For the text-containing cell, return its midpoint in (x, y) coordinate format. 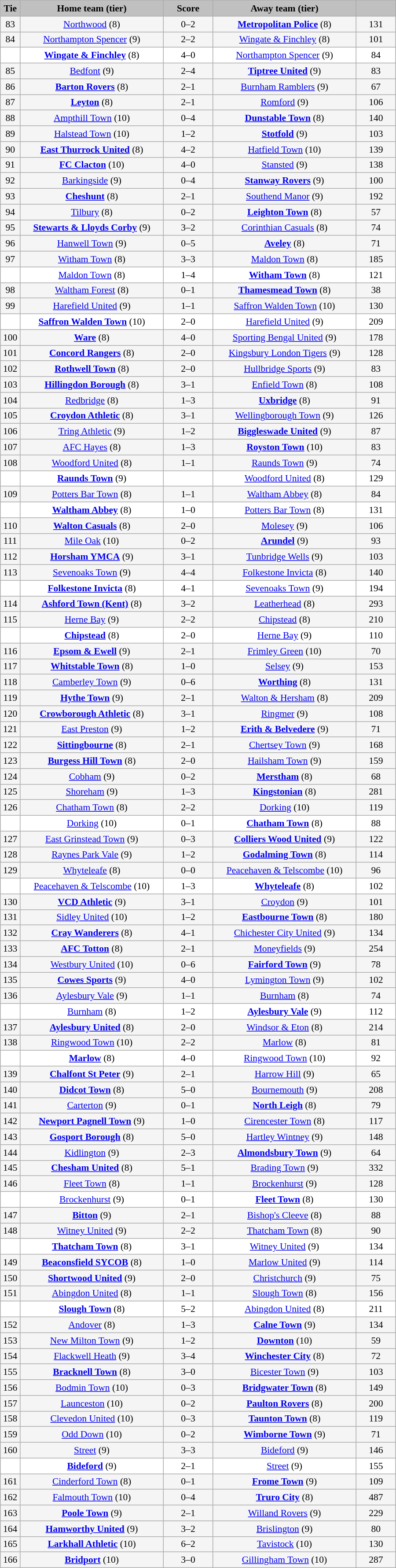
Tilbury (8) (92, 212)
293 (376, 604)
VCD Athletic (9) (92, 902)
Hullbridge Sports (9) (285, 369)
Cirencester Town (8) (285, 1121)
194 (376, 588)
5–2 (188, 1309)
East Preston (9) (92, 729)
3–4 (188, 1356)
5–1 (188, 1168)
254 (376, 949)
Shoreham (9) (92, 792)
Falmouth Town (10) (92, 1498)
Bodmin Town (10) (92, 1388)
Leyton (8) (92, 103)
161 (11, 1482)
Biggleswade United (9) (285, 432)
185 (376, 259)
97 (11, 259)
89 (11, 134)
Walton Casuals (8) (92, 526)
AFC Hayes (8) (92, 447)
Romford (9) (285, 103)
Sittingbourne (8) (92, 745)
Brislington (9) (285, 1529)
113 (11, 573)
Colliers Wood United (9) (285, 839)
287 (376, 1560)
125 (11, 792)
229 (376, 1513)
Croydon (9) (285, 902)
Tring Athletic (9) (92, 432)
180 (376, 917)
Hamworthy United (9) (92, 1529)
Selsey (9) (285, 667)
Frimley Green (10) (285, 651)
99 (11, 306)
Halstead Town (10) (92, 134)
Ampthill Town (10) (92, 118)
Rothwell Town (8) (92, 369)
85 (11, 71)
6–2 (188, 1544)
Larkhall Athletic (10) (92, 1544)
Tiptree United (9) (285, 71)
214 (376, 1027)
137 (11, 1027)
Tunbridge Wells (9) (285, 557)
163 (11, 1513)
115 (11, 620)
208 (376, 1090)
80 (376, 1529)
Bedfont (9) (92, 71)
Bitton (9) (92, 1215)
Croydon Athletic (8) (92, 416)
192 (376, 197)
Barkingside (9) (92, 181)
141 (11, 1106)
Leatherhead (8) (285, 604)
59 (376, 1341)
Stansted (9) (285, 165)
Barton Rovers (8) (92, 87)
144 (11, 1153)
Redbridge (8) (92, 400)
Stewarts & Lloyds Corby (9) (92, 228)
Northwood (8) (92, 24)
Clevedon United (10) (92, 1419)
Downton (10) (285, 1341)
0–0 (188, 871)
Enfield Town (8) (285, 385)
151 (11, 1293)
165 (11, 1544)
78 (376, 964)
Royston Town (10) (285, 447)
Wellingborough Town (9) (285, 416)
Bridport (10) (92, 1560)
Brading Town (9) (285, 1168)
124 (11, 777)
281 (376, 792)
143 (11, 1137)
Gosport Borough (8) (92, 1137)
East Grinstead Town (9) (92, 839)
Bicester Town (9) (285, 1372)
Moneyfields (9) (285, 949)
Kingsbury London Tigers (9) (285, 353)
0–5 (188, 244)
211 (376, 1309)
Flackwell Heath (9) (92, 1356)
64 (376, 1153)
Cheshunt (8) (92, 197)
94 (11, 212)
Hailsham Town (9) (285, 761)
72 (376, 1356)
Aylesbury United (8) (92, 1027)
158 (11, 1419)
154 (11, 1356)
Southend Manor (9) (285, 197)
New Milton Town (9) (92, 1341)
Bracknell Town (8) (92, 1372)
Erith & Belvedere (9) (285, 729)
67 (376, 87)
Hatfield Town (10) (285, 150)
Chesham United (8) (92, 1168)
Uxbridge (8) (285, 400)
Stanway Rovers (9) (285, 181)
Cowes Sports (9) (92, 980)
Newport Pagnell Town (9) (92, 1121)
210 (376, 620)
North Leigh (8) (285, 1106)
Away team (tier) (285, 8)
Winchester City (8) (285, 1356)
Eastbourne Town (8) (285, 917)
Tavistock (10) (285, 1544)
1–4 (188, 275)
Metropolitan Police (8) (285, 24)
Gillingham Town (10) (285, 1560)
Epsom & Ewell (9) (92, 651)
Odd Down (10) (92, 1435)
Didcot Town (8) (92, 1090)
Ashford Town (Kent) (8) (92, 604)
152 (11, 1325)
Cinderford Town (8) (92, 1482)
Corinthian Casuals (8) (285, 228)
166 (11, 1560)
147 (11, 1215)
136 (11, 996)
Dunstable Town (8) (285, 118)
118 (11, 682)
Home team (tier) (92, 8)
120 (11, 714)
Sidley United (10) (92, 917)
Almondsbury Town (9) (285, 1153)
Ringmer (9) (285, 714)
4–4 (188, 573)
116 (11, 651)
65 (376, 1074)
Waltham Forest (8) (92, 290)
Poole Town (9) (92, 1513)
107 (11, 447)
Sporting Bengal United (9) (285, 337)
Carterton (9) (92, 1106)
68 (376, 777)
200 (376, 1403)
81 (376, 1043)
487 (376, 1498)
Cobham (9) (92, 777)
Cray Wanderers (8) (92, 933)
38 (376, 290)
Chertsey Town (9) (285, 745)
Burnham Ramblers (9) (285, 87)
Worthing (8) (285, 682)
Chalfont St Peter (9) (92, 1074)
Crowborough Athletic (8) (92, 714)
104 (11, 400)
Truro City (8) (285, 1498)
Hillingdon Borough (8) (92, 385)
111 (11, 541)
Hythe Town (9) (92, 698)
95 (11, 228)
157 (11, 1403)
160 (11, 1451)
Fairford Town (9) (285, 964)
Harrow Hill (9) (285, 1074)
142 (11, 1121)
Kidlington (9) (92, 1153)
Windsor & Eton (8) (285, 1027)
Kingstonian (8) (285, 792)
Launceston (10) (92, 1403)
Raynes Park Vale (9) (92, 855)
164 (11, 1529)
2–4 (188, 71)
2–3 (188, 1153)
Camberley Town (9) (92, 682)
Wimborne Town (9) (285, 1435)
Frome Town (9) (285, 1482)
105 (11, 416)
332 (376, 1168)
162 (11, 1498)
Westbury United (10) (92, 964)
Score (188, 8)
Arundel (9) (285, 541)
Chichester City United (9) (285, 933)
Burgess Hill Town (8) (92, 761)
75 (376, 1278)
150 (11, 1278)
Molesey (9) (285, 526)
Bridgwater Town (8) (285, 1388)
4–2 (188, 150)
Stotfold (9) (285, 134)
Calne Town (9) (285, 1325)
AFC Totton (8) (92, 949)
Paulton Rovers (8) (285, 1403)
Hartley Wintney (9) (285, 1137)
Godalming Town (8) (285, 855)
Bishop's Cleeve (8) (285, 1215)
135 (11, 980)
127 (11, 839)
Bournemouth (9) (285, 1090)
Leighton Town (8) (285, 212)
168 (376, 745)
Christchurch (9) (285, 1278)
145 (11, 1168)
Hanwell Town (9) (92, 244)
Whitstable Town (8) (92, 667)
133 (11, 949)
Andover (8) (92, 1325)
Horsham YMCA (9) (92, 557)
Walton & Hersham (8) (285, 698)
FC Clacton (10) (92, 165)
Lymington Town (9) (285, 980)
70 (376, 651)
Taunton Town (8) (285, 1419)
57 (376, 212)
Aveley (8) (285, 244)
Shortwood United (9) (92, 1278)
98 (11, 290)
178 (376, 337)
132 (11, 933)
Willand Rovers (9) (285, 1513)
Beaconsfield SYCOB (8) (92, 1262)
Concord Rangers (8) (92, 353)
86 (11, 87)
Merstham (8) (285, 777)
Thamesmead Town (8) (285, 290)
Mile Oak (10) (92, 541)
Marlow United (9) (285, 1262)
Tie (11, 8)
123 (11, 761)
East Thurrock United (8) (92, 150)
79 (376, 1106)
Ware (8) (92, 337)
